Return the (x, y) coordinate for the center point of the cell that contains the specified text.  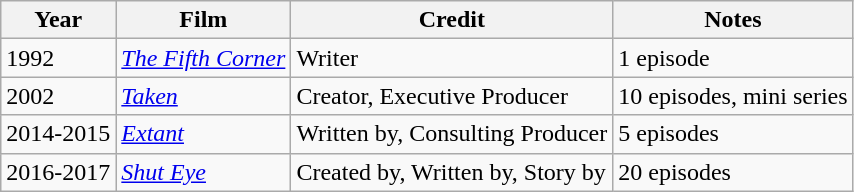
2016-2017 (58, 172)
2002 (58, 96)
Writer (452, 58)
Credit (452, 20)
Film (204, 20)
Taken (204, 96)
Extant (204, 134)
Created by, Written by, Story by (452, 172)
10 episodes, mini series (733, 96)
2014-2015 (58, 134)
Creator, Executive Producer (452, 96)
Notes (733, 20)
20 episodes (733, 172)
Shut Eye (204, 172)
Written by, Consulting Producer (452, 134)
1 episode (733, 58)
Year (58, 20)
5 episodes (733, 134)
The Fifth Corner (204, 58)
1992 (58, 58)
